Locate the cell with the specified text and output its (X, Y) center coordinate. 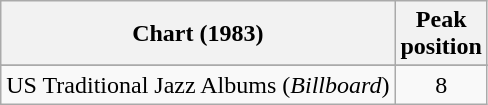
Chart (1983) (198, 34)
US Traditional Jazz Albums (Billboard) (198, 85)
8 (441, 85)
Peakposition (441, 34)
